Detect which cell encompasses the target text, then output its (X, Y) center coordinate. 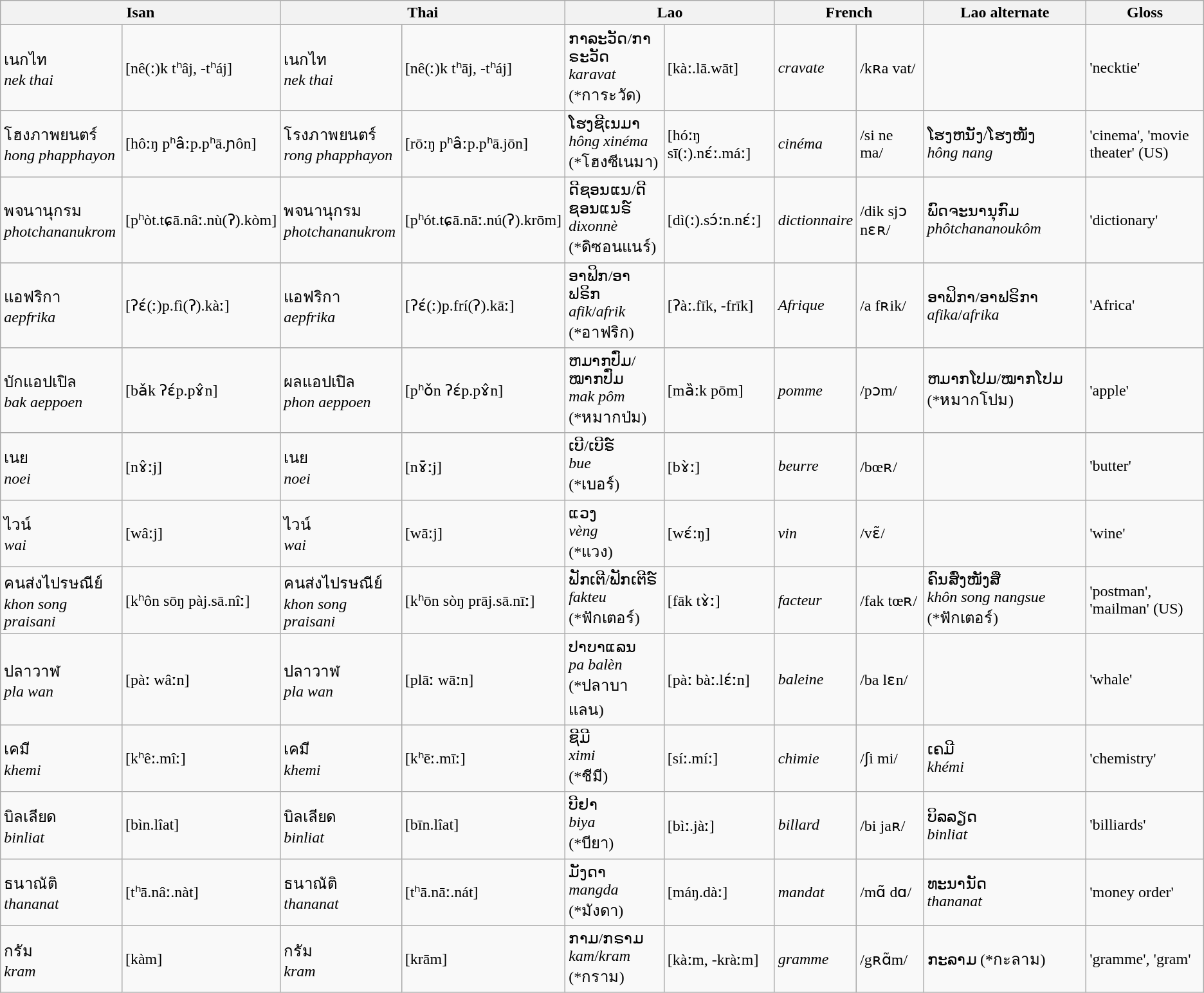
[pʰòt.tɕā.nâː.nù(ʔ).kòm] (201, 220)
ອາຟິກາ/ອາຟຣິກາafika/afrika (1005, 305)
beurre (816, 466)
'butter' (1145, 466)
ຫມາກໂປມ/ໝາກໂປມ (*หมากโปม) (1005, 391)
/pɔm/ (890, 391)
ผลแอปเปิลphon aeppoen (341, 391)
[kàm] (201, 959)
ບີຢາbiya(*บียา) (615, 825)
/bœʀ/ (890, 466)
'apple' (1145, 391)
/dik sjɔ nɛʀ/ (890, 220)
/vɛ̃/ (890, 533)
pomme (816, 391)
[kàː.lā.wāt] (719, 68)
[kʰēː.mīː] (483, 758)
[fāk tɤ̀ː] (719, 600)
ກາມ/ກຣາມkam/kram(*กราม) (615, 959)
[krām] (483, 959)
ກະລາມ (*กะลาม) (1005, 959)
vin (816, 533)
ປາບາແລນpa balèn(*ปลาบาแลน) (615, 679)
ໂຮງຊີເນມາhông xinéma(*โฮงซีเนมา) (615, 143)
[síː.míː] (719, 758)
cravate (816, 68)
Lao alternate (1005, 13)
/bi jaʀ/ (890, 825)
ໂຮງຫນັງ/ໂຮງໜັງhông nang (1005, 143)
ຊີມີximi(*ชีมี) (615, 758)
[rōːŋ pʰȃːp.pʰā.jōn] (483, 143)
[plāː wāːn] (483, 679)
[kʰêː.mîː] (201, 758)
ເຄມີkhémi (1005, 758)
[tʰā.nâː.nàt] (201, 892)
facteur (816, 600)
[bīn.lîat] (483, 825)
'whale' (1145, 679)
[pàː wâːn] (201, 679)
'billiards' (1145, 825)
[ʔàː.fīk, -frīk] (719, 305)
ມັງດາmangda(*มังดา) (615, 892)
[nê(ː)k tʰâj, -tʰáj] (201, 68)
[nê(ː)k tʰāj, -tʰáj] (483, 68)
โฮงภาพยนตร์hong phapphayon (62, 143)
Isan (140, 13)
gramme (816, 959)
[dì(ː).sɔ́ːn.nɛ́ː] (719, 220)
baleine (816, 679)
[kʰōn sòŋ prāj.sā.nīː] (483, 600)
/a fʀik/ (890, 305)
'chemistry' (1145, 758)
[hóːŋ sī(ː).nɛ́ː.máː] (719, 143)
/ba lɛn/ (890, 679)
ຫມາກປົ່ມ/ໝາກປົ່ມmak pôm(*หมากป่ม) (615, 391)
[ʔɛ́(ː)p.fì(ʔ).kàː] (201, 305)
Lao (670, 13)
/gʀɑ̃m/ (890, 959)
โรงภาพยนตร์rong phapphayon (341, 143)
Thai (423, 13)
[pʰǒn ʔɛ́p.pɤ̂n] (483, 391)
French (849, 13)
/mɑ̃ dɑ/ (890, 892)
[mȁːk pōm] (719, 391)
[tʰā.nāː.nát] (483, 892)
billard (816, 825)
'dictionary' (1145, 220)
[bìn.lîat] (201, 825)
'necktie' (1145, 68)
cinéma (816, 143)
[wɛ́ːŋ] (719, 533)
[nɤ̂ːj] (201, 466)
chimie (816, 758)
'postman', 'mailman' (US) (1145, 600)
[wâːj] (201, 533)
/si ne ma/ (890, 143)
[nɤ̄ːj] (483, 466)
Gloss (1145, 13)
[bǎk ʔɛ́p.pɤ̂n] (201, 391)
ອາຟິກ/ອາຟຣິກafik/afrik(*อาฟริก) (615, 305)
dictionnaire (816, 220)
[kʰôn sōŋ pàj.sā.nîː] (201, 600)
ບິລລຽດbinliat (1005, 825)
[pʰót.tɕā.nāː.nú(ʔ).krōm] (483, 220)
/fak tœʀ/ (890, 600)
ພົດຈະນານຸກົມphôtchananoukôm (1005, 220)
[bìː.jàː] (719, 825)
ແວງvèng(*แวง) (615, 533)
Afrique (816, 305)
[máŋ.dàː] (719, 892)
[wāːj] (483, 533)
ກາລະວັດ/ກາຣະວັດkaravat(*การะวัด) (615, 68)
/kʀa vat/ (890, 68)
'gramme', 'gram' (1145, 959)
ທະນານັດthananat (1005, 892)
บักแอปเปิลbak aeppoen (62, 391)
'money order' (1145, 892)
/ʃi mi/ (890, 758)
[pàː bàː.lɛ́ːn] (719, 679)
ເບີ/ເບີຣ໌bue(*เบอร์) (615, 466)
'Africa' (1145, 305)
'wine' (1145, 533)
'cinema', 'movie theater' (US) (1145, 143)
[kàːm, -kràːm] (719, 959)
mandat (816, 892)
[bɤ̀ː] (719, 466)
[ʔɛ́(ː)p.frí(ʔ).kāː] (483, 305)
[hôːŋ pʰȃːp.pʰā.ɲôn] (201, 143)
ດີຊອນແນ/ດີຊອນແນຣ໌dixonnè(*ดิซอนแนร์) (615, 220)
ຄົນສົ່ງໜັງສືkhôn song nangsue(*ฟักเตอร์) (1005, 600)
ຟັກເຕີ/ຟັກເຕີຣ໌fakteu(*ฟักเตอร์) (615, 600)
